Capture the cell that displays the provided text and extract its [X, Y] central coordinate. 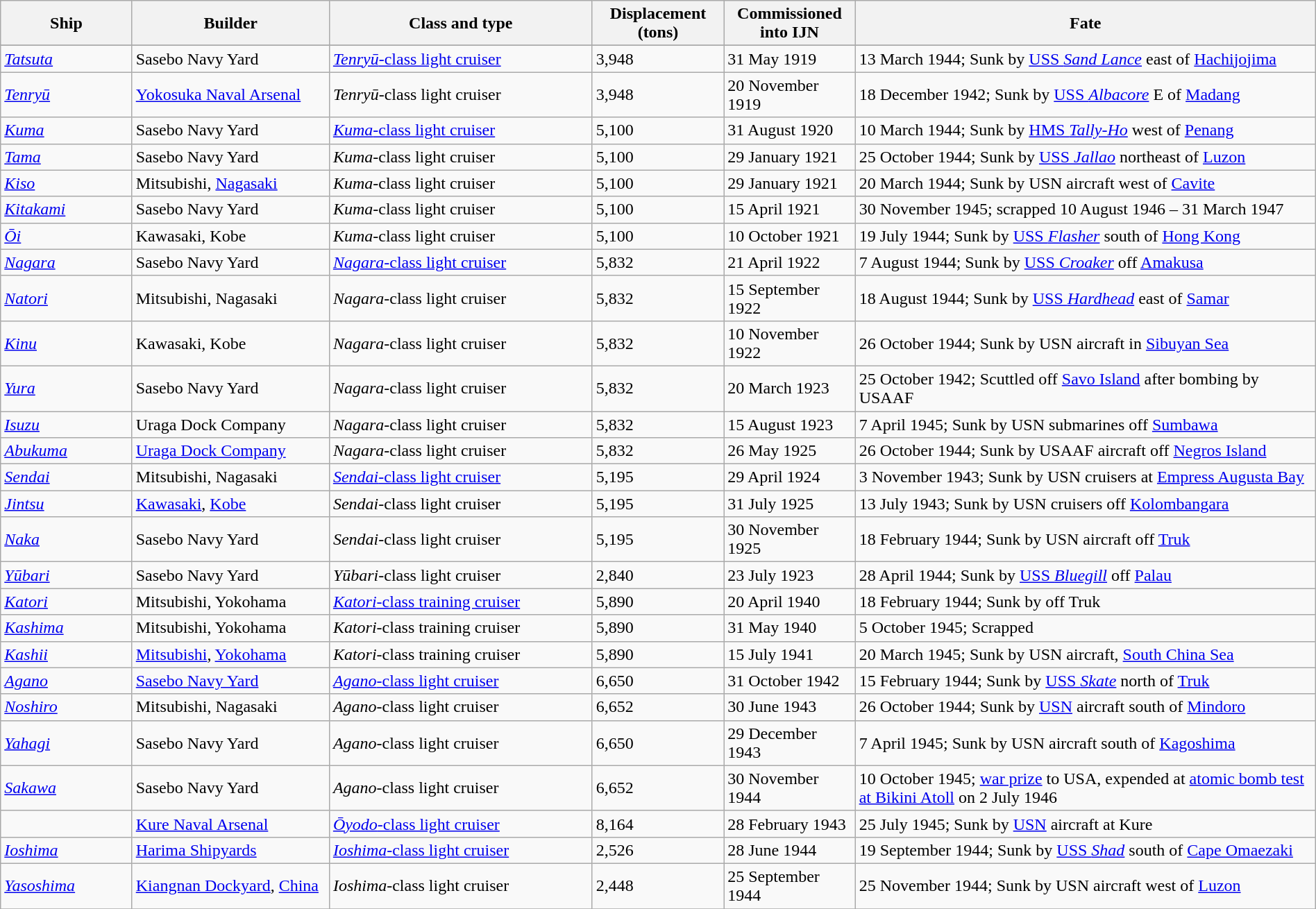
26 October 1944; Sunk by USAAF aircraft off Negros Island [1086, 451]
Displacement (tons) [658, 24]
25 October 1944; Sunk by USS Jallao northeast of Luzon [1086, 157]
20 April 1940 [790, 602]
29 December 1943 [790, 742]
23 July 1923 [790, 575]
Commissioned into IJN [790, 24]
25 July 1945; Sunk by USN aircraft at Kure [1086, 824]
7 August 1944; Sunk by USS Croaker off Amakusa [1086, 262]
Kashima [67, 628]
Tenryū [67, 94]
25 September 1944 [790, 885]
31 October 1942 [790, 681]
Fate [1086, 24]
Jintsu [67, 504]
Agano [67, 681]
25 October 1942; Scuttled off Savo Island after bombing by USAAF [1086, 389]
10 October 1945; war prize to USA, expended at atomic bomb test at Bikini Atoll on 2 July 1946 [1086, 788]
19 July 1944; Sunk by USS Flasher south of Hong Kong [1086, 236]
18 February 1944; Sunk by USN aircraft off Truk [1086, 540]
31 May 1940 [790, 628]
Kiso [67, 183]
Yokosuka Naval Arsenal [230, 94]
Yasoshima [67, 885]
31 August 1920 [790, 130]
Kinu [67, 343]
29 April 1924 [790, 477]
2,526 [658, 850]
Sendai [67, 477]
Yahagi [67, 742]
3 November 1943; Sunk by USN cruisers at Empress Augusta Bay [1086, 477]
Builder [230, 24]
26 October 1944; Sunk by USN aircraft south of Mindoro [1086, 707]
30 November 1925 [790, 540]
Isuzu [67, 424]
Sakawa [67, 788]
10 October 1921 [790, 236]
31 July 1925 [790, 504]
28 April 1944; Sunk by USS Bluegill off Palau [1086, 575]
Abukuma [67, 451]
20 March 1944; Sunk by USN aircraft west of Cavite [1086, 183]
28 February 1943 [790, 824]
28 June 1944 [790, 850]
Ship [67, 24]
18 August 1944; Sunk by USS Hardhead east of Samar [1086, 298]
Tatsuta [67, 59]
7 April 1945; Sunk by USN aircraft south of Kagoshima [1086, 742]
Class and type [461, 24]
21 April 1922 [790, 262]
15 July 1941 [790, 654]
Yura [67, 389]
Tama [67, 157]
Kiangnan Dockyard, China [230, 885]
15 August 1923 [790, 424]
Katori [67, 602]
Kure Naval Arsenal [230, 824]
30 November 1945; scrapped 10 August 1946 – 31 March 1947 [1086, 210]
Naka [67, 540]
15 February 1944; Sunk by USS Skate north of Truk [1086, 681]
Kashii [67, 654]
Noshiro [67, 707]
Nagara [67, 262]
7 April 1945; Sunk by USN submarines off Sumbawa [1086, 424]
15 September 1922 [790, 298]
10 March 1944; Sunk by HMS Tally-Ho west of Penang [1086, 130]
2,448 [658, 885]
20 March 1923 [790, 389]
26 May 1925 [790, 451]
Natori [67, 298]
13 July 1943; Sunk by USN cruisers off Kolombangara [1086, 504]
Kitakami [67, 210]
Yūbari [67, 575]
20 March 1945; Sunk by USN aircraft, South China Sea [1086, 654]
Kuma [67, 130]
19 September 1944; Sunk by USS Shad south of Cape Omaezaki [1086, 850]
26 October 1944; Sunk by USN aircraft in Sibuyan Sea [1086, 343]
18 February 1944; Sunk by off Truk [1086, 602]
30 June 1943 [790, 707]
18 December 1942; Sunk by USS Albacore E of Madang [1086, 94]
Ōi [67, 236]
Yūbari-class light cruiser [461, 575]
10 November 1922 [790, 343]
5 October 1945; Scrapped [1086, 628]
30 November 1944 [790, 788]
Ōyodo-class light cruiser [461, 824]
13 March 1944; Sunk by USS Sand Lance east of Hachijojima [1086, 59]
20 November 1919 [790, 94]
Harima Shipyards [230, 850]
25 November 1944; Sunk by USN aircraft west of Luzon [1086, 885]
Ioshima [67, 850]
8,164 [658, 824]
31 May 1919 [790, 59]
15 April 1921 [790, 210]
2,840 [658, 575]
